Capture the cell that displays the provided text and extract its (X, Y) central coordinate. 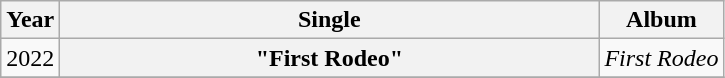
Single (330, 20)
"First Rodeo" (330, 58)
2022 (30, 58)
Year (30, 20)
Album (662, 20)
First Rodeo (662, 58)
